Identify which cell holds the provided text, then report its (X, Y) central coordinate. 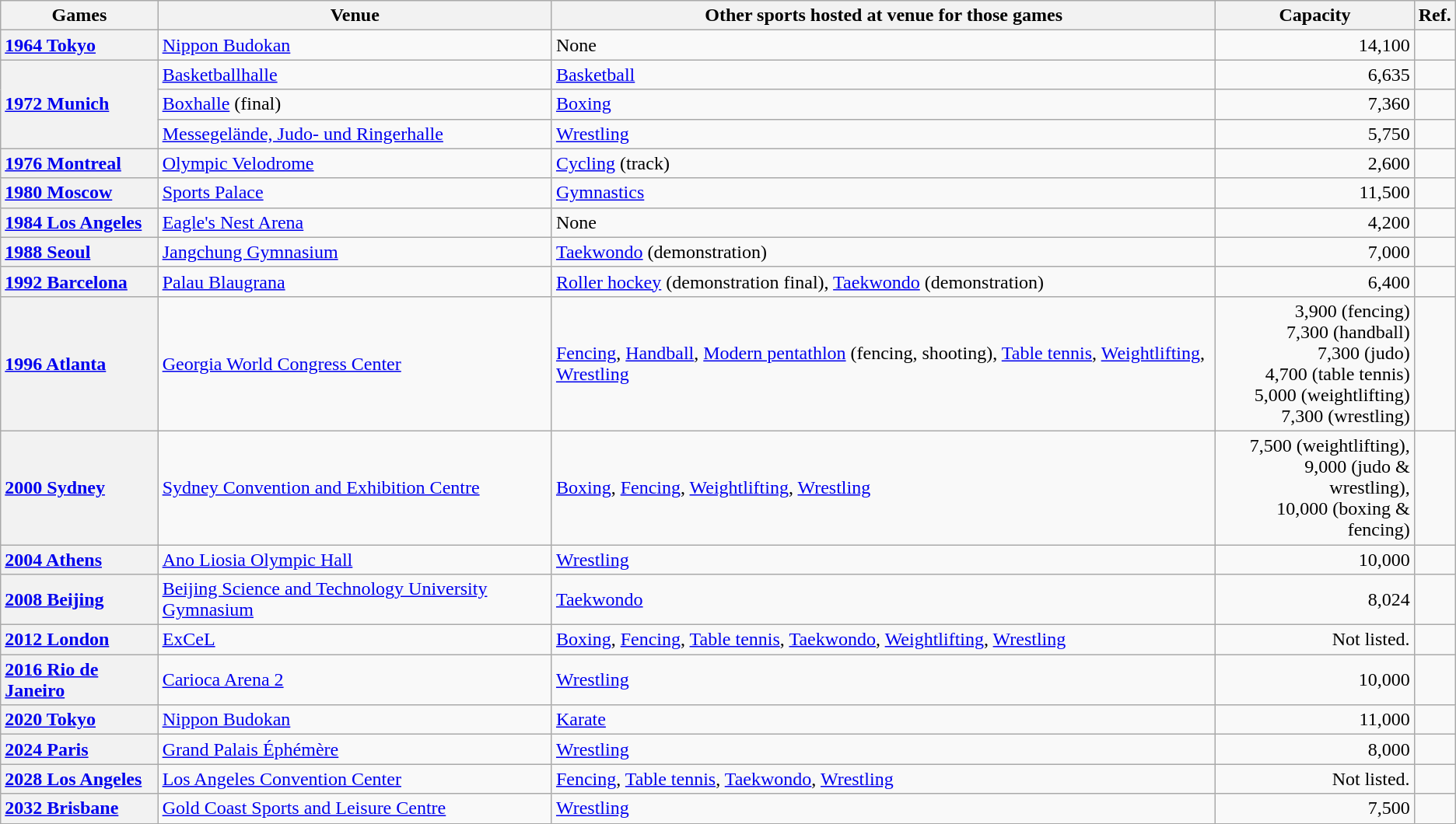
1984 Los Angeles (79, 222)
2016 Rio de Janeiro (79, 679)
1992 Barcelona (79, 281)
8,024 (1314, 600)
Boxhalle (final) (355, 104)
6,400 (1314, 281)
2024 Paris (79, 749)
Gymnastics (884, 193)
ExCeL (355, 640)
1972 Munich (79, 104)
Karate (884, 720)
2004 Athens (79, 559)
1988 Seoul (79, 252)
2000 Sydney (79, 487)
3,900 (fencing)7,300 (handball)7,300 (judo)4,700 (table tennis)5,000 (weightlifting)7,300 (wrestling) (1314, 364)
Taekwondo (demonstration) (884, 252)
7,500 (weightlifting),9,000 (judo & wrestling),10,000 (boxing & fencing) (1314, 487)
Games (79, 16)
Eagle's Nest Arena (355, 222)
Cycling (track) (884, 163)
1976 Montreal (79, 163)
Taekwondo (884, 600)
Beijing Science and Technology University Gymnasium (355, 600)
Venue (355, 16)
Messegelände, Judo- und Ringerhalle (355, 134)
Roller hockey (demonstration final), Taekwondo (demonstration) (884, 281)
5,750 (1314, 134)
Basketballhalle (355, 75)
Boxing (884, 104)
Sports Palace (355, 193)
Fencing, Table tennis, Taekwondo, Wrestling (884, 779)
1964 Tokyo (79, 45)
2028 Los Angeles (79, 779)
7,360 (1314, 104)
6,635 (1314, 75)
11,000 (1314, 720)
2012 London (79, 640)
Basketball (884, 75)
Grand Palais Éphémère (355, 749)
Boxing, Fencing, Table tennis, Taekwondo, Weightlifting, Wrestling (884, 640)
Sydney Convention and Exhibition Centre (355, 487)
2032 Brisbane (79, 808)
Ref. (1434, 16)
2008 Beijing (79, 600)
7,000 (1314, 252)
11,500 (1314, 193)
7,500 (1314, 808)
Palau Blaugrana (355, 281)
14,100 (1314, 45)
Fencing, Handball, Modern pentathlon (fencing, shooting), Table tennis, Weightlifting, Wrestling (884, 364)
Ano Liosia Olympic Hall (355, 559)
Georgia World Congress Center (355, 364)
2020 Tokyo (79, 720)
8,000 (1314, 749)
Boxing, Fencing, Weightlifting, Wrestling (884, 487)
1996 Atlanta (79, 364)
Olympic Velodrome (355, 163)
Los Angeles Convention Center (355, 779)
Jangchung Gymnasium (355, 252)
Carioca Arena 2 (355, 679)
Other sports hosted at venue for those games (884, 16)
4,200 (1314, 222)
Capacity (1314, 16)
1980 Moscow (79, 193)
2,600 (1314, 163)
Gold Coast Sports and Leisure Centre (355, 808)
